Output the [x, y] coordinate of the center of the cell containing the given text.  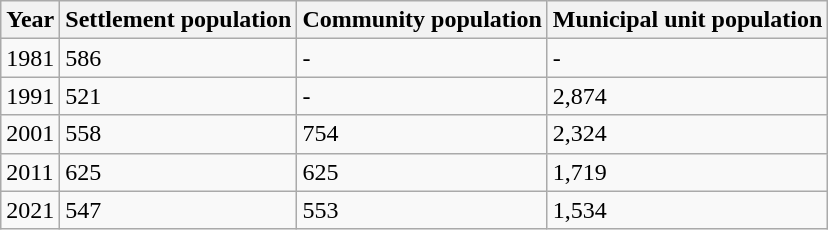
2,324 [687, 134]
553 [422, 210]
586 [178, 58]
2001 [30, 134]
Community population [422, 20]
1,534 [687, 210]
558 [178, 134]
2011 [30, 172]
2021 [30, 210]
1991 [30, 96]
1,719 [687, 172]
754 [422, 134]
1981 [30, 58]
Municipal unit population [687, 20]
521 [178, 96]
547 [178, 210]
Settlement population [178, 20]
2,874 [687, 96]
Year [30, 20]
